Extract the (X, Y) coordinate from the center of the cell holding the provided text.  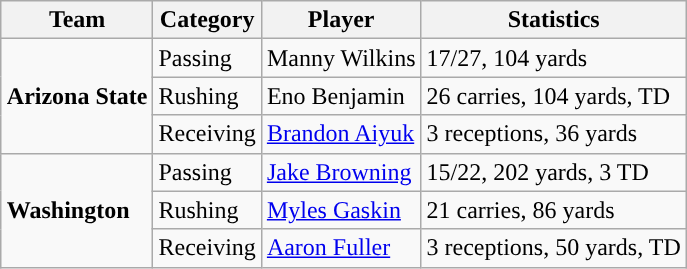
Team (77, 20)
Manny Wilkins (341, 58)
Arizona State (77, 96)
Myles Gaskin (341, 210)
17/27, 104 yards (554, 58)
Jake Browning (341, 172)
3 receptions, 36 yards (554, 134)
Category (207, 20)
Brandon Aiyuk (341, 134)
15/22, 202 yards, 3 TD (554, 172)
Statistics (554, 20)
Washington (77, 210)
26 carries, 104 yards, TD (554, 96)
Eno Benjamin (341, 96)
Player (341, 20)
Aaron Fuller (341, 248)
3 receptions, 50 yards, TD (554, 248)
21 carries, 86 yards (554, 210)
